Find where the given text appears and provide that cell's center as [x, y] coordinate. 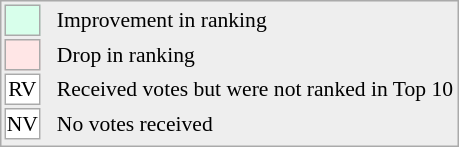
Received votes but were not ranked in Top 10 [254, 90]
Improvement in ranking [254, 20]
No votes received [254, 124]
Drop in ranking [254, 55]
NV [22, 124]
RV [22, 90]
